Extract the [X, Y] coordinate from the center of the cell holding the provided text.  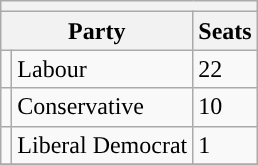
10 [225, 107]
Labour [102, 69]
22 [225, 69]
Conservative [102, 107]
Seats [225, 31]
Party [97, 31]
1 [225, 145]
Liberal Democrat [102, 145]
